Detect which cell encompasses the target text, then output its (x, y) center coordinate. 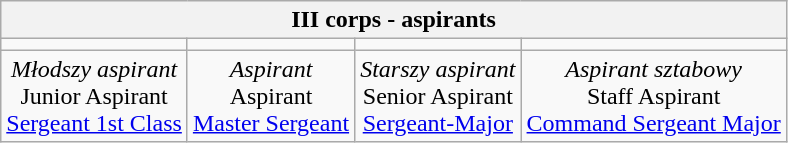
Aspirant sztabowy Staff Aspirant Command Sergeant Major (654, 96)
Młodszy aspirant Junior Aspirant Sergeant 1st Class (94, 96)
Aspirant Aspirant Master Sergeant (270, 96)
III corps - aspirants (394, 20)
Starszy aspirant Senior Aspirant Sergeant-Major (438, 96)
